Provide the [x, y] coordinate of the cell's center where the given text is located.  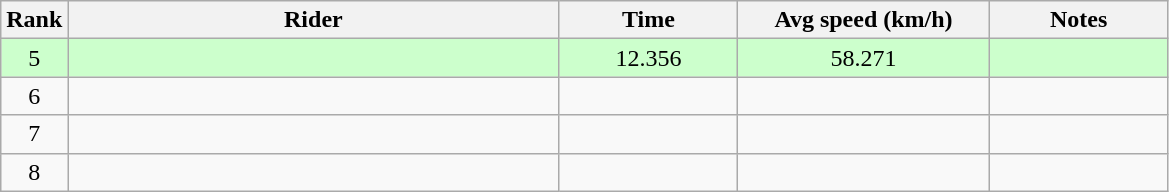
58.271 [864, 58]
Rider [314, 20]
Time [648, 20]
6 [34, 96]
5 [34, 58]
Notes [1078, 20]
Rank [34, 20]
Avg speed (km/h) [864, 20]
12.356 [648, 58]
7 [34, 134]
8 [34, 172]
